For the text-containing cell, return its midpoint in (x, y) coordinate format. 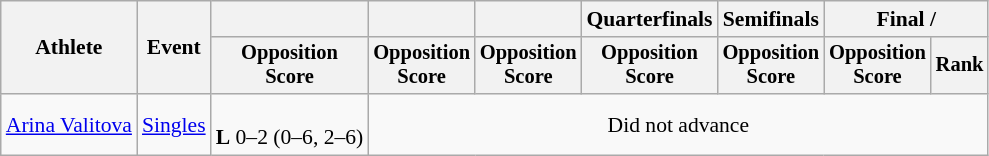
Semifinals (772, 19)
Quarterfinals (650, 19)
Singles (174, 124)
Final / (906, 19)
Event (174, 48)
Did not advance (678, 124)
Arina Valitova (69, 124)
L 0–2 (0–6, 2–6) (290, 124)
Rank (960, 66)
Athlete (69, 48)
